Capture the cell that displays the provided text and extract its (X, Y) central coordinate. 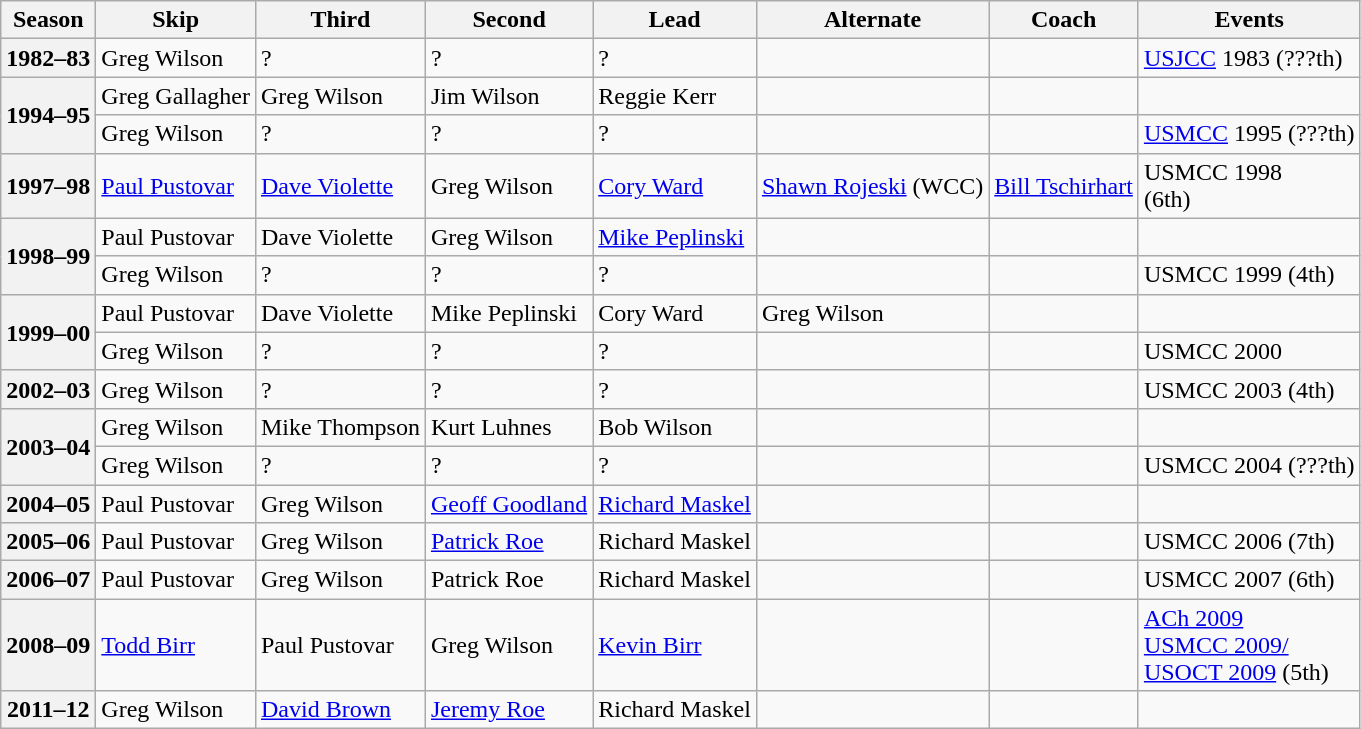
USMCC 2004 (???th) (1249, 465)
Reggie Kerr (675, 96)
David Brown (340, 710)
USMCC 2006 (7th) (1249, 542)
USMCC 2007 (6th) (1249, 580)
2003–04 (48, 446)
USMCC 2003 (4th) (1249, 389)
USMCC 1999 (4th) (1249, 275)
Todd Birr (176, 645)
ACh 2009 USMCC 2009/USOCT 2009 (5th) (1249, 645)
2002–03 (48, 389)
2006–07 (48, 580)
Events (1249, 20)
Kevin Birr (675, 645)
Kurt Luhnes (508, 427)
1997–98 (48, 186)
2011–12 (48, 710)
2008–09 (48, 645)
Geoff Goodland (508, 503)
Bob Wilson (675, 427)
2005–06 (48, 542)
Second (508, 20)
Shawn Rojeski (WCC) (872, 186)
Jeremy Roe (508, 710)
Season (48, 20)
2004–05 (48, 503)
USMCC 2000 (1249, 351)
USMCC 1995 (???th) (1249, 134)
1998–99 (48, 256)
Coach (1064, 20)
1994–95 (48, 115)
Bill Tschirhart (1064, 186)
Lead (675, 20)
USJCC 1983 (???th) (1249, 58)
Alternate (872, 20)
Skip (176, 20)
Third (340, 20)
Mike Thompson (340, 427)
1982–83 (48, 58)
1999–00 (48, 332)
Greg Gallagher (176, 96)
USMCC 1998 (6th) (1249, 186)
Jim Wilson (508, 96)
